Identify which cell holds the provided text, then report its (x, y) central coordinate. 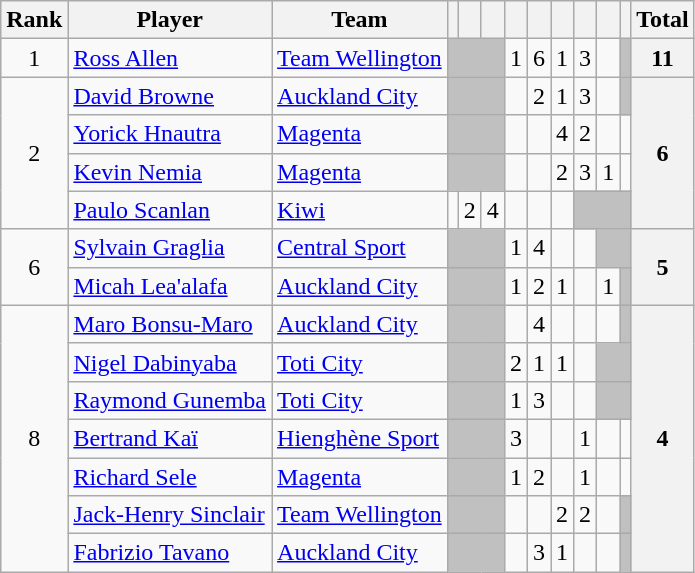
Hienghène Sport (360, 438)
Jack-Henry Sinclair (170, 515)
11 (663, 58)
Player (170, 20)
Paulo Scanlan (170, 210)
Total (663, 20)
Maro Bonsu-Maro (170, 324)
Rank (34, 20)
Micah Lea'alafa (170, 286)
Sylvain Graglia (170, 248)
Central Sport (360, 248)
Kiwi (360, 210)
Fabrizio Tavano (170, 553)
Ross Allen (170, 58)
Team (360, 20)
8 (34, 438)
Raymond Gunemba (170, 400)
David Browne (170, 96)
Richard Sele (170, 477)
Nigel Dabinyaba (170, 362)
Kevin Nemia (170, 172)
5 (663, 267)
Bertrand Kaï (170, 438)
Yorick Hnautra (170, 134)
